Determine the (X, Y) coordinate at the center of the cell enclosing the given text.  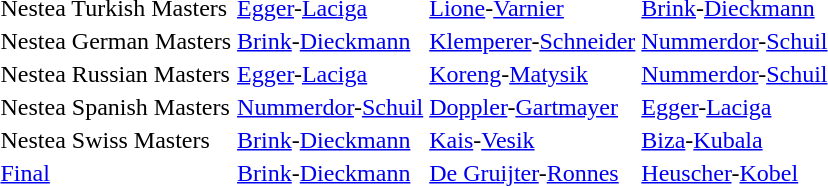
Nummerdor-Schuil (330, 107)
Doppler-Gartmayer (532, 107)
Klemperer-Schneider (532, 41)
Kais-Vesik (532, 140)
Koreng-Matysik (532, 74)
Egger-Laciga (330, 74)
